Search for the cell housing the specified text and yield its [X, Y] center coordinate. 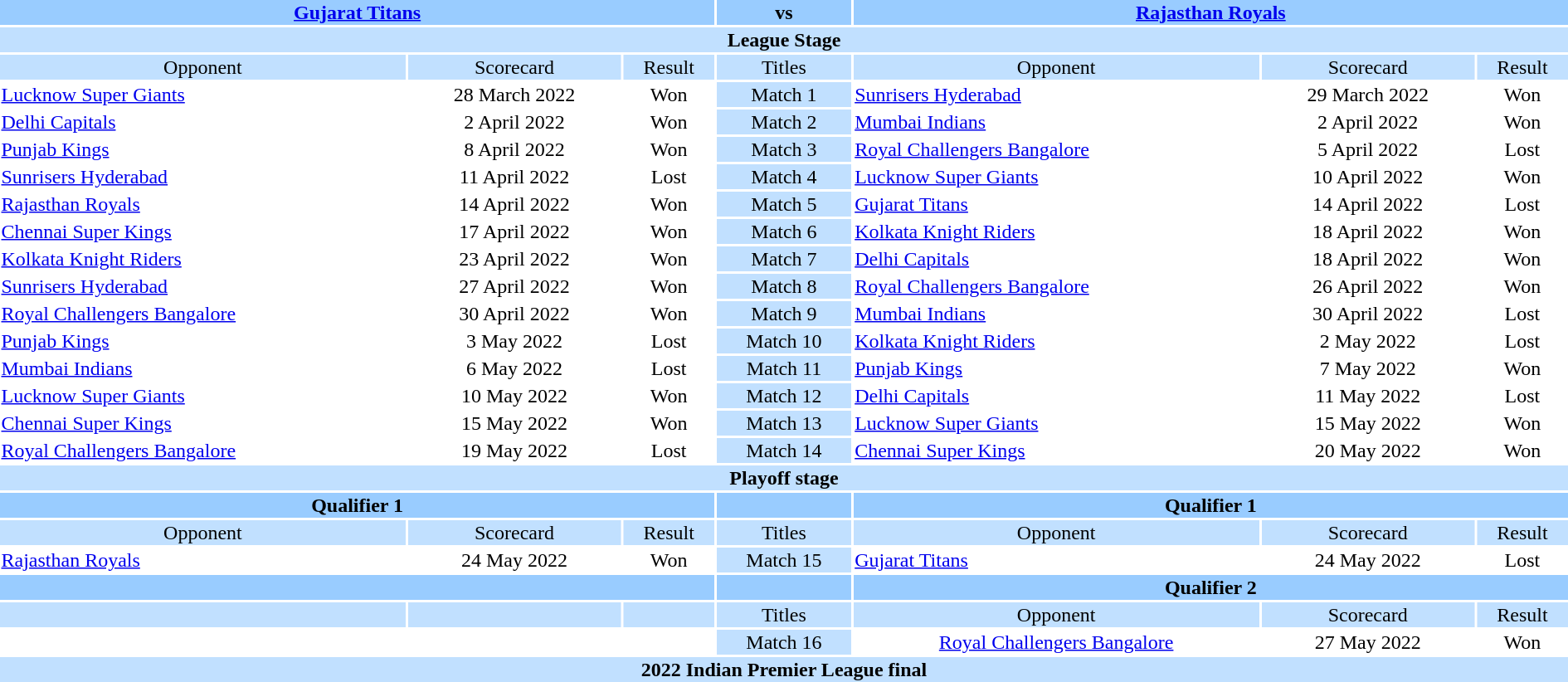
27 April 2022 [514, 286]
19 May 2022 [514, 451]
10 May 2022 [514, 396]
26 April 2022 [1368, 286]
Match 11 [783, 368]
8 April 2022 [514, 149]
27 May 2022 [1368, 642]
Playoff stage [784, 478]
5 April 2022 [1368, 149]
Match 7 [783, 259]
Qualifier 2 [1211, 587]
23 April 2022 [514, 259]
10 April 2022 [1368, 177]
11 April 2022 [514, 177]
Match 14 [783, 451]
17 April 2022 [514, 231]
Match 1 [783, 95]
2 May 2022 [1368, 341]
28 March 2022 [514, 95]
Match 9 [783, 314]
Match 6 [783, 231]
2022 Indian Premier League final [784, 670]
vs [783, 12]
Match 15 [783, 560]
Match 5 [783, 204]
7 May 2022 [1368, 368]
29 March 2022 [1368, 95]
Match 12 [783, 396]
11 May 2022 [1368, 396]
Match 3 [783, 149]
20 May 2022 [1368, 451]
6 May 2022 [514, 368]
League Stage [784, 40]
Match 13 [783, 423]
Match 8 [783, 286]
Match 4 [783, 177]
Match 10 [783, 341]
Match 2 [783, 122]
3 May 2022 [514, 341]
Match 16 [783, 642]
